Determine the [x, y] coordinate at the center of the cell enclosing the given text.  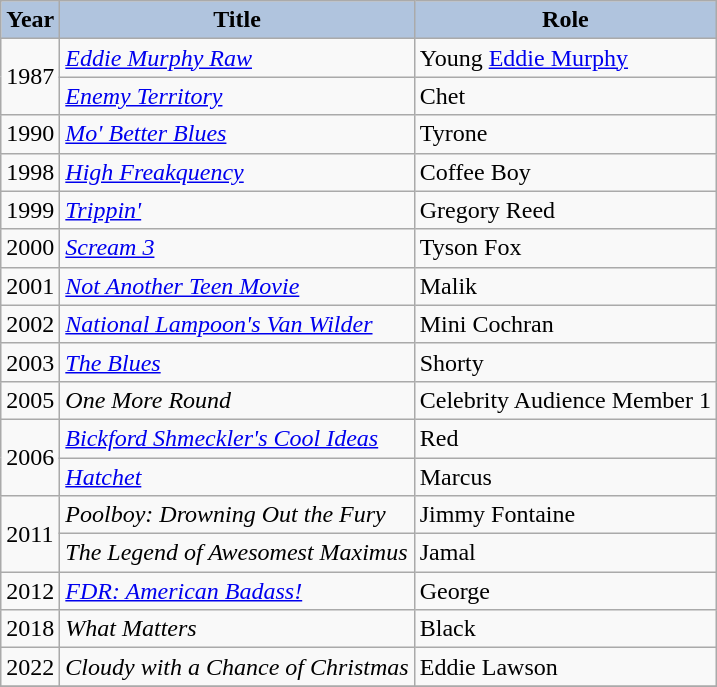
Gregory Reed [565, 210]
Black [565, 629]
Scream 3 [237, 248]
2005 [30, 400]
One More Round [237, 400]
Chet [565, 96]
The Blues [237, 362]
2003 [30, 362]
Not Another Teen Movie [237, 286]
Celebrity Audience Member 1 [565, 400]
2000 [30, 248]
Cloudy with a Chance of Christmas [237, 667]
Role [565, 20]
2001 [30, 286]
Red [565, 438]
2018 [30, 629]
1999 [30, 210]
The Legend of Awesomest Maximus [237, 553]
Hatchet [237, 477]
Poolboy: Drowning Out the Fury [237, 515]
Eddie Lawson [565, 667]
Bickford Shmeckler's Cool Ideas [237, 438]
Mini Cochran [565, 324]
FDR: American Badass! [237, 591]
1990 [30, 134]
2022 [30, 667]
Coffee Boy [565, 172]
1987 [30, 77]
2012 [30, 591]
Tyrone [565, 134]
Trippin' [237, 210]
Mo' Better Blues [237, 134]
Eddie Murphy Raw [237, 58]
1998 [30, 172]
Enemy Territory [237, 96]
Tyson Fox [565, 248]
Shorty [565, 362]
High Freakquency [237, 172]
Jimmy Fontaine [565, 515]
Jamal [565, 553]
2006 [30, 457]
Title [237, 20]
Marcus [565, 477]
2011 [30, 534]
Malik [565, 286]
Year [30, 20]
National Lampoon's Van Wilder [237, 324]
Young Eddie Murphy [565, 58]
What Matters [237, 629]
2002 [30, 324]
George [565, 591]
